Identify which cell holds the provided text, then report its (x, y) central coordinate. 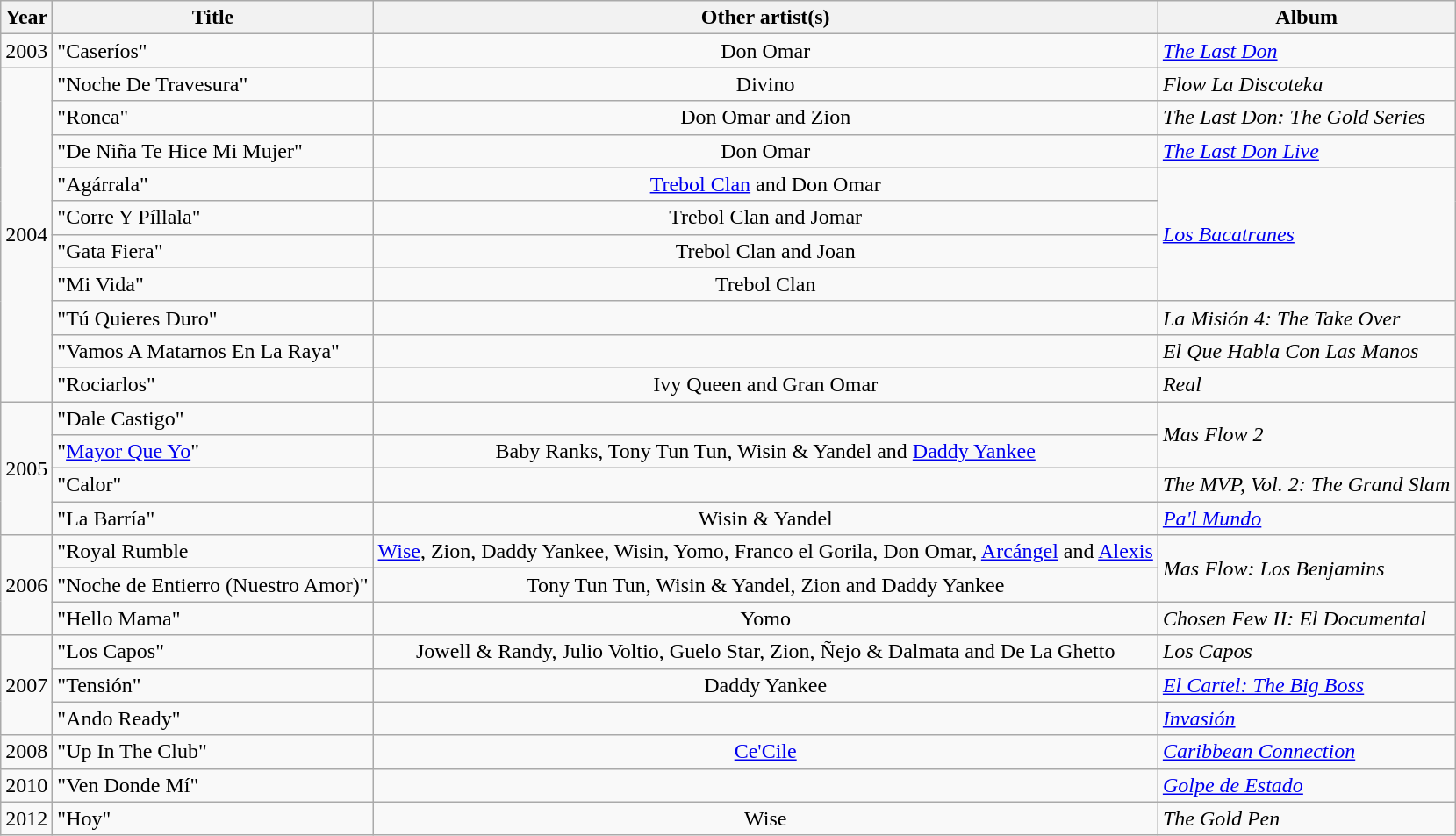
Ivy Queen and Gran Omar (765, 384)
"Calor" (212, 485)
Album (1306, 18)
Wise (765, 818)
2012 (26, 818)
Los Bacatranes (1306, 234)
El Que Habla Con Las Manos (1306, 351)
"Hello Mama" (212, 618)
La Misión 4: The Take Over (1306, 318)
"La Barría" (212, 518)
"Ven Donde Mí" (212, 785)
"Tensión" (212, 685)
2005 (26, 468)
Wise, Zion, Daddy Yankee, Wisin, Yomo, Franco el Gorila, Don Omar, Arcángel and Alexis (765, 552)
"Los Capos" (212, 652)
The Last Don: The Gold Series (1306, 118)
2007 (26, 685)
Chosen Few II: El Documental (1306, 618)
Divino (765, 84)
"Corre Y Píllala" (212, 218)
"Rociarlos" (212, 384)
Yomo (765, 618)
Other artist(s) (765, 18)
Trebol Clan and Don Omar (765, 184)
"Noche de Entierro (Nuestro Amor)" (212, 585)
"Gata Fiera" (212, 251)
Flow La Discoteka (1306, 84)
Los Capos (1306, 652)
2006 (26, 585)
"Vamos A Matarnos En La Raya" (212, 351)
Ce'Cile (765, 752)
2008 (26, 752)
Don Omar and Zion (765, 118)
Invasión (1306, 718)
Trebol Clan (765, 284)
Jowell & Randy, Julio Voltio, Guelo Star, Zion, Ñejo & Dalmata and De La Ghetto (765, 652)
"Mi Vida" (212, 284)
Tony Tun Tun, Wisin & Yandel, Zion and Daddy Yankee (765, 585)
"Noche De Travesura" (212, 84)
"Up In The Club" (212, 752)
"Ronca" (212, 118)
Baby Ranks, Tony Tun Tun, Wisin & Yandel and Daddy Yankee (765, 452)
The MVP, Vol. 2: The Grand Slam (1306, 485)
Caribbean Connection (1306, 752)
2003 (26, 51)
Title (212, 18)
"Ando Ready" (212, 718)
2004 (26, 235)
"Royal Rumble (212, 552)
Golpe de Estado (1306, 785)
"Agárrala" (212, 184)
Trebol Clan and Joan (765, 251)
Trebol Clan and Jomar (765, 218)
"De Niña Te Hice Mi Mujer" (212, 151)
Wisin & Yandel (765, 518)
The Gold Pen (1306, 818)
"Hoy" (212, 818)
2010 (26, 785)
Pa'l Mundo (1306, 518)
Mas Flow: Los Benjamins (1306, 568)
"Tú Quieres Duro" (212, 318)
The Last Don Live (1306, 151)
Mas Flow 2 (1306, 435)
"Caseríos" (212, 51)
Daddy Yankee (765, 685)
Real (1306, 384)
Year (26, 18)
El Cartel: The Big Boss (1306, 685)
"Mayor Que Yo" (212, 452)
The Last Don (1306, 51)
"Dale Castigo" (212, 418)
